Detect which cell encompasses the target text, then output its [X, Y] center coordinate. 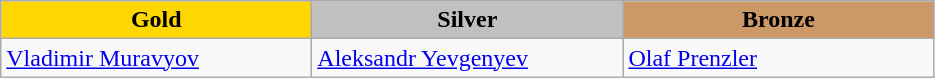
Gold [156, 20]
Aleksandr Yevgenyev [468, 58]
Bronze [778, 20]
Silver [468, 20]
Olaf Prenzler [778, 58]
Vladimir Muravyov [156, 58]
